Return [x, y] of the center of cell containing provided text 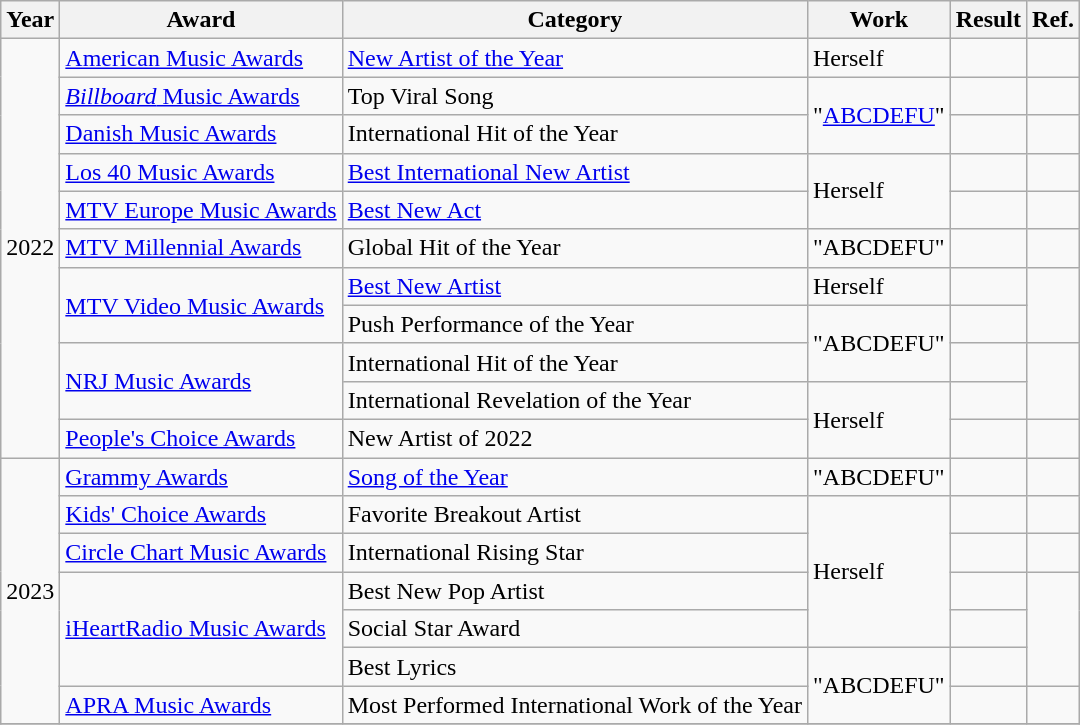
Billboard Music Awards [201, 96]
Grammy Awards [201, 477]
MTV Europe Music Awards [201, 210]
Circle Chart Music Awards [201, 553]
NRJ Music Awards [201, 381]
iHeartRadio Music Awards [201, 629]
MTV Video Music Awards [201, 305]
Best New Artist [574, 286]
Los 40 Music Awards [201, 172]
APRA Music Awards [201, 705]
New Artist of 2022 [574, 438]
Best Lyrics [574, 667]
International Rising Star [574, 553]
2023 [30, 591]
Best New Pop Artist [574, 591]
Global Hit of the Year [574, 248]
Ref. [1054, 20]
Song of the Year [574, 477]
Result [988, 20]
Work [878, 20]
2022 [30, 248]
Social Star Award [574, 629]
Top Viral Song [574, 96]
Best International New Artist [574, 172]
Favorite Breakout Artist [574, 515]
Danish Music Awards [201, 134]
American Music Awards [201, 58]
Most Performed International Work of the Year [574, 705]
International Revelation of the Year [574, 400]
New Artist of the Year [574, 58]
Push Performance of the Year [574, 324]
Category [574, 20]
MTV Millennial Awards [201, 248]
Kids' Choice Awards [201, 515]
Year [30, 20]
Best New Act [574, 210]
People's Choice Awards [201, 438]
Award [201, 20]
